Return [x, y] of the center of cell containing provided text 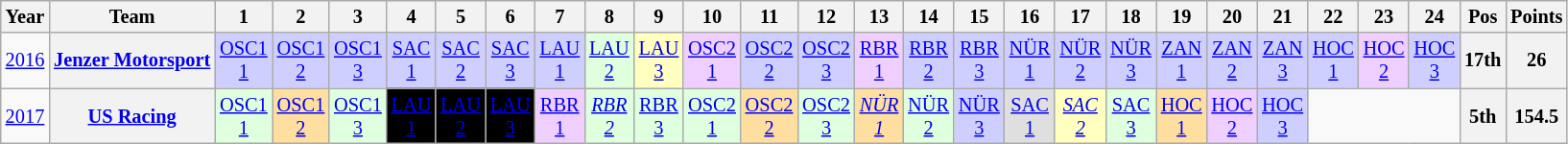
21 [1282, 16]
18 [1130, 16]
154.5 [1536, 116]
2 [301, 16]
3 [358, 16]
Points [1536, 16]
17th [1483, 60]
14 [929, 16]
ZAN3 [1282, 60]
13 [879, 16]
17 [1081, 16]
5th [1483, 116]
24 [1434, 16]
11 [770, 16]
10 [712, 16]
Year [25, 16]
9 [659, 16]
4 [412, 16]
5 [461, 16]
16 [1031, 16]
6 [511, 16]
Jenzer Motorsport [132, 60]
22 [1334, 16]
US Racing [132, 116]
2017 [25, 116]
15 [979, 16]
7 [559, 16]
1 [244, 16]
Team [132, 16]
20 [1232, 16]
2016 [25, 60]
19 [1182, 16]
26 [1536, 60]
Pos [1483, 16]
12 [826, 16]
8 [609, 16]
ZAN1 [1182, 60]
ZAN2 [1232, 60]
23 [1384, 16]
